Scan for the cell matching the given text and deliver its (X, Y) coordinate at center. 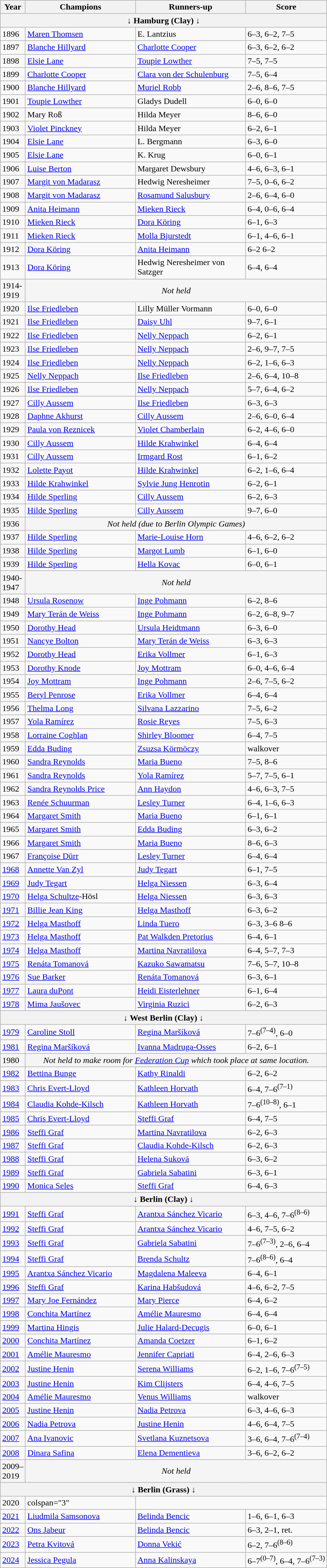
Sylvie Jung Henrotin (190, 483)
6–3, 2–1, ret. (286, 1530)
2000 (13, 1341)
colspan="3" (81, 1503)
↓ Hamburg (Clay) ↓ (163, 20)
6–4, 4–6, 7–5 (286, 1383)
1984 (13, 1104)
1898 (13, 61)
Maren Thomsen (81, 34)
1964 (13, 816)
1963 (13, 802)
1996 (13, 1287)
1974 (13, 950)
Ann Haydon (190, 789)
6–2, 6–2 (286, 1074)
6–2, 1–6, 6–4 (286, 470)
Karina Habšudová (190, 1287)
Billie Jean King (81, 910)
Sue Barker (81, 977)
1907 (13, 182)
Score (286, 7)
2003 (13, 1383)
Ursula Rosenow (81, 600)
1956 (13, 708)
2002 (13, 1369)
6–1, 7–5 (286, 870)
Monica Seles (81, 1186)
2–6, 6–4, 10–8 (286, 376)
1982 (13, 1074)
Irmgard Rost (190, 457)
1980 (13, 1060)
Julie Halard-Decugis (190, 1327)
Bettina Bunge (81, 1074)
Donna Vekić (190, 1544)
Liudmila Samsonova (81, 1516)
1932 (13, 470)
1986 (13, 1132)
1913 (13, 267)
Muriel Robb (190, 88)
Anna Kalinskaya (190, 1560)
1954 (13, 681)
Hella Kovac (190, 564)
Lilly Müller Vormann (190, 309)
1991 (13, 1214)
Martina Hingis (81, 1327)
Hedwig Neresheimer (190, 182)
1967 (13, 856)
Virginia Ruzici (190, 1004)
2024 (13, 1560)
2–6, 8–6, 7–5 (286, 88)
Violet Pinckney (81, 128)
Magdalena Maleeva (190, 1273)
Ons Jabeur (81, 1530)
7–5, 0–6, 6–2 (286, 182)
Petra Kvitová (81, 1544)
7–6, 5–7, 10–8 (286, 964)
3–6, 6–2, 6–2 (286, 1453)
Annette Van Zyl (81, 870)
Luise Berton (81, 169)
1908 (13, 195)
2023 (13, 1544)
1970 (13, 897)
1977 (13, 991)
1937 (13, 537)
2020 (13, 1503)
1987 (13, 1145)
6–4, 5–7, 7–3 (286, 950)
Rosamund Salusbury (190, 195)
Hedwig Neresheimer von Satzger (190, 267)
8–6, 6–0 (286, 114)
6–4, 2–6, 6–3 (286, 1354)
6–3, 6–2, 7–5 (286, 34)
4–6, 6–4, 7–5 (286, 1424)
Daphne Akhurst (81, 416)
Lolette Payot (81, 470)
1950 (13, 627)
7–5, 6–3 (286, 722)
1960 (13, 762)
1938 (13, 551)
1912 (13, 249)
Mima Jaušovec (81, 1004)
1981 (13, 1047)
1999 (13, 1327)
2001 (13, 1354)
1926 (13, 389)
6–2, 4–6, 6–0 (286, 430)
1994 (13, 1259)
6–7(0–7), 6–4, 7–6(7–3) (286, 1560)
6–2, 6–8, 9–7 (286, 614)
Venus Williams (190, 1397)
Year (13, 7)
1922 (13, 335)
1962 (13, 789)
Champions (81, 7)
1989 (13, 1172)
1948 (13, 600)
Clara von der Schulenburg (190, 74)
Lorraine Coghlan (81, 735)
1965 (13, 829)
1993 (13, 1243)
6–3, 6–2, 6–2 (286, 47)
K. Krug (190, 155)
Kim Clijsters (190, 1383)
Gladys Dudell (190, 101)
Molla Bjurstedt (190, 236)
1910 (13, 222)
1992 (13, 1228)
1905 (13, 155)
1920 (13, 309)
1935 (13, 510)
1921 (13, 322)
Jessica Pegula (81, 1560)
1983 (13, 1088)
1939 (13, 564)
1968 (13, 870)
1940- 1947 (13, 582)
Pat Walkden Pretorius (190, 937)
7–5, 6–2 (286, 708)
Silvana Lazzarino (190, 708)
1928 (13, 416)
6–0, 4–6, 6–4 (286, 668)
Caroline Stoll (81, 1032)
6–4, 1–6, 6–3 (286, 802)
1906 (13, 169)
1976 (13, 977)
1925 (13, 376)
9–7, 6–1 (286, 322)
4–6, 6–2, 7–5 (286, 1287)
1953 (13, 668)
1933 (13, 483)
2–6, 6–0, 6–4 (286, 416)
Rosie Reyes (190, 722)
1936 (13, 524)
Heidi Eisterlehner (190, 991)
2021 (13, 1516)
Runners-up (190, 7)
Ursula Heidtmann (190, 627)
7–6(8–6), 6–4 (286, 1259)
Mary Joe Fernández (81, 1300)
1901 (13, 101)
1924 (13, 362)
Helena Suková (190, 1159)
Marie-Louise Horn (190, 537)
L. Bergmann (190, 141)
2006 (13, 1424)
Dinara Safina (81, 1453)
Not held to make room for Federation Cup which took place at same location. (176, 1060)
6–3, 6–4 (286, 883)
Margaret Dewsbury (190, 169)
6–1, 6–1 (286, 816)
1957 (13, 722)
1990 (13, 1186)
7–5, 6–4 (286, 74)
↓ Berlin (Grass) ↓ (163, 1489)
1955 (13, 695)
1985 (13, 1118)
6–4, 6–3 (286, 1186)
5–7, 7–5, 6–1 (286, 775)
2007 (13, 1438)
1988 (13, 1159)
6–3, 4–6, 6–3 (286, 1410)
1902 (13, 114)
1930 (13, 443)
4–6, 6–2, 6–2 (286, 537)
6–2, 7–6(8–6) (286, 1544)
4–6, 7–5, 6–2 (286, 1228)
9–7, 6–0 (286, 510)
1979 (13, 1032)
Not held (due to Berlin Olympic Games) (176, 524)
E. Lantzius (190, 34)
1958 (13, 735)
1966 (13, 843)
2–6, 9–7, 7–5 (286, 349)
2–6, 7–5, 6–2 (286, 681)
2008 (13, 1453)
6–2, 1–6, 6–3 (286, 362)
4–6, 6–3, 6–1 (286, 169)
6–4, 6–2 (286, 1300)
Dorothy Knode (81, 668)
Beryl Penrose (81, 695)
↓ Berlin (Clay) ↓ (163, 1199)
1975 (13, 964)
Amanda Coetzer (190, 1341)
1997 (13, 1300)
2–6, 6–4, 6–0 (286, 195)
1931 (13, 457)
1952 (13, 654)
Kathy Rinaldi (190, 1074)
Margot Lumb (190, 551)
7–6(7–3), 2–6, 6–4 (286, 1243)
6–1, 6–0 (286, 551)
6–3, 4–6, 7–6(8–6) (286, 1214)
1897 (13, 47)
1927 (13, 403)
6–4, 0–6, 6–4 (286, 209)
1971 (13, 910)
Zsuzsa Körmöczy (190, 748)
Kazuko Sawamatsu (190, 964)
Nancye Bolton (81, 641)
8–6, 6–3 (286, 843)
6–2, 8–6 (286, 600)
Paula von Reznicek (81, 430)
Shirley Bloomer (190, 735)
Linda Tuero (190, 923)
Jennifer Capriati (190, 1354)
1995 (13, 1273)
Renée Schuurman (81, 802)
1969 (13, 883)
2005 (13, 1410)
1959 (13, 748)
1904 (13, 141)
2009– 2019 (13, 1471)
1–6, 6–1, 6–3 (286, 1516)
1929 (13, 430)
Mary Pierce (190, 1300)
1949 (13, 614)
Serena Williams (190, 1369)
7–5, 7–5 (286, 61)
Elena Dementieva (190, 1453)
1978 (13, 1004)
6–4, 7–6(7–1) (286, 1088)
Thelma Long (81, 708)
4–6, 6–3, 7–5 (286, 789)
1972 (13, 923)
1934 (13, 497)
Violet Chamberlain (190, 430)
Ivanna Madruga-Osses (190, 1047)
Daisy Uhl (190, 322)
1973 (13, 937)
5–7, 6–4, 6–2 (286, 389)
6–1, 4–6, 6–1 (286, 236)
3–6, 6–4, 7–6(7–4) (286, 1438)
7–5, 8–6 (286, 762)
1903 (13, 128)
1909 (13, 209)
1951 (13, 641)
1896 (13, 34)
1923 (13, 349)
7–6(7–4), 6–0 (286, 1032)
6–1, 6–4 (286, 991)
Sandra Reynolds Price (81, 789)
Ana Ivanovic (81, 1438)
6–3, 3–6 8–6 (286, 923)
Françoise Dürr (81, 856)
↓ West Berlin (Clay) ↓ (163, 1017)
1961 (13, 775)
6–2 6–2 (286, 249)
2022 (13, 1530)
Mary Roß (81, 114)
7–6(10–8), 6–1 (286, 1104)
1900 (13, 88)
Laura duPont (81, 991)
2004 (13, 1397)
1899 (13, 74)
Helga Schultze-Hösl (81, 897)
1911 (13, 236)
1914- 1919 (13, 290)
6–2, 1–6, 7–6(7–5) (286, 1369)
Svetlana Kuznetsova (190, 1438)
1998 (13, 1314)
Brenda Schultz (190, 1259)
